Find where the given text appears and provide that cell's center as [x, y] coordinate. 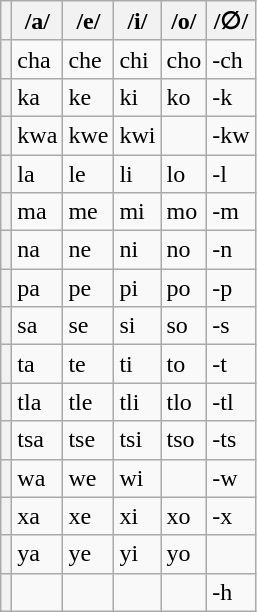
-s [231, 326]
cha [38, 59]
ki [138, 97]
-w [231, 478]
xo [184, 516]
tse [88, 440]
se [88, 326]
pi [138, 288]
-ch [231, 59]
le [88, 173]
yo [184, 554]
ko [184, 97]
/o/ [184, 21]
-h [231, 592]
/∅/ [231, 21]
-k [231, 97]
po [184, 288]
-t [231, 364]
kwa [38, 135]
ma [38, 212]
wa [38, 478]
ti [138, 364]
pe [88, 288]
xa [38, 516]
kwe [88, 135]
/i/ [138, 21]
ye [88, 554]
na [38, 250]
xe [88, 516]
tlo [184, 402]
tsa [38, 440]
ya [38, 554]
kwi [138, 135]
tli [138, 402]
mi [138, 212]
-tl [231, 402]
lo [184, 173]
chi [138, 59]
ta [38, 364]
la [38, 173]
si [138, 326]
li [138, 173]
so [184, 326]
-x [231, 516]
pa [38, 288]
yi [138, 554]
no [184, 250]
-m [231, 212]
/a/ [38, 21]
tle [88, 402]
-l [231, 173]
tsi [138, 440]
-n [231, 250]
/e/ [88, 21]
tla [38, 402]
-kw [231, 135]
ni [138, 250]
tso [184, 440]
we [88, 478]
xi [138, 516]
me [88, 212]
-p [231, 288]
cho [184, 59]
ka [38, 97]
-ts [231, 440]
mo [184, 212]
ne [88, 250]
wi [138, 478]
che [88, 59]
ke [88, 97]
sa [38, 326]
te [88, 364]
to [184, 364]
